Detect which cell encompasses the target text, then output its [x, y] center coordinate. 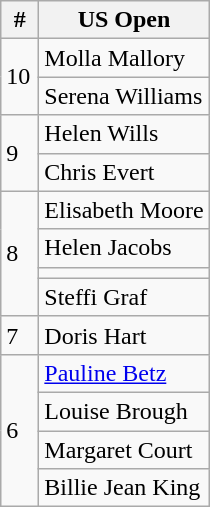
10 [20, 77]
6 [20, 430]
Steffi Graf [124, 297]
Helen Jacobs [124, 248]
Molla Mallory [124, 58]
9 [20, 153]
Margaret Court [124, 449]
Billie Jean King [124, 488]
8 [20, 254]
7 [20, 335]
Doris Hart [124, 335]
US Open [124, 20]
Elisabeth Moore [124, 210]
Serena Williams [124, 96]
Pauline Betz [124, 373]
Chris Evert [124, 172]
Louise Brough [124, 411]
Helen Wills [124, 134]
# [20, 20]
